Detect which cell encompasses the target text, then output its (X, Y) center coordinate. 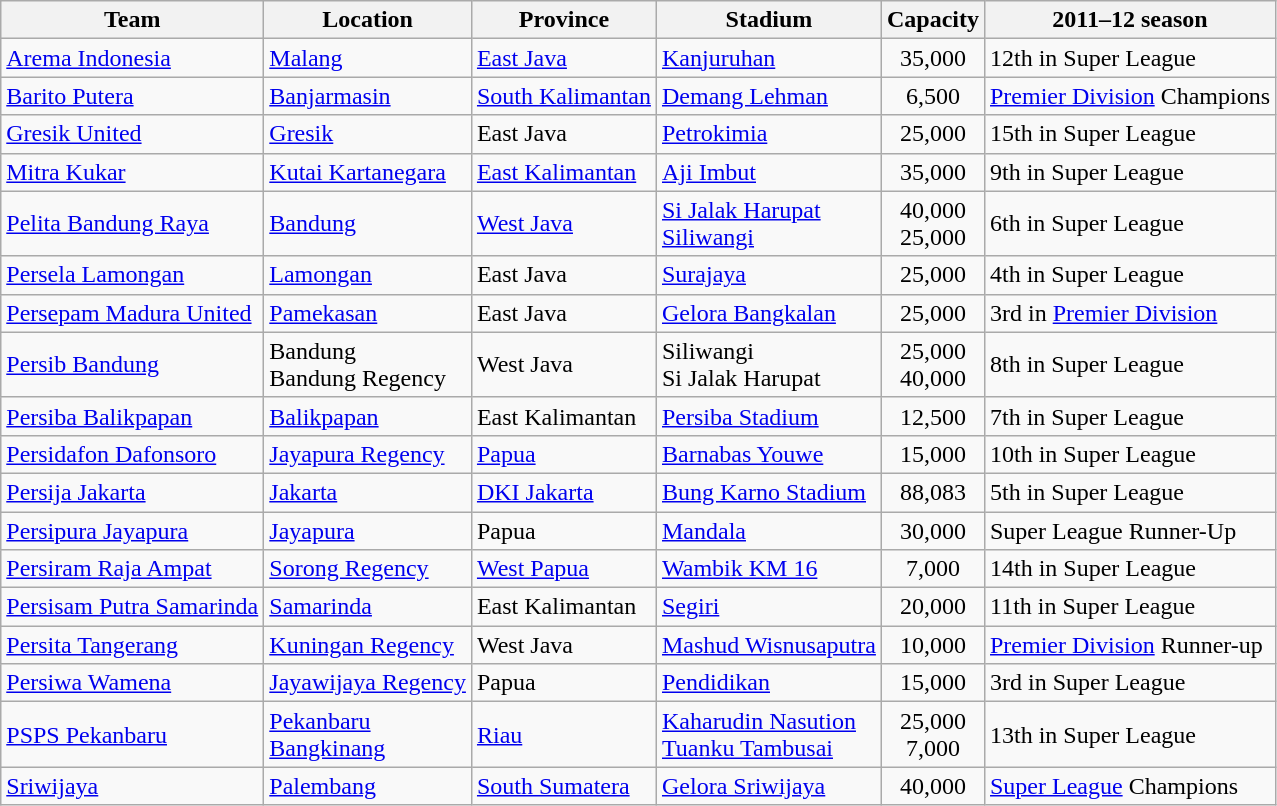
6th in Super League (1130, 224)
30,000 (932, 531)
13th in Super League (1130, 734)
Persita Tangerang (132, 645)
Malang (368, 58)
Surajaya (768, 275)
Demang Lehman (768, 96)
6,500 (932, 96)
Jakarta (368, 492)
Capacity (932, 20)
Kanjuruhan (768, 58)
11th in Super League (1130, 607)
Bung Karno Stadium (768, 492)
Premier Division Runner-up (1130, 645)
Jayawijaya Regency (368, 683)
7,000 (932, 569)
Kaharudin NasutionTuanku Tambusai (768, 734)
Palembang (368, 786)
Persib Bandung (132, 364)
BandungBandung Regency (368, 364)
Si Jalak HarupatSiliwangi (768, 224)
Location (368, 20)
Kuningan Regency (368, 645)
Barnabas Youwe (768, 454)
3rd in Premier Division (1130, 313)
Persepam Madura United (132, 313)
Barito Putera (132, 96)
40,00025,000 (932, 224)
Jayapura (368, 531)
Mandala (768, 531)
Stadium (768, 20)
PSPS Pekanbaru (132, 734)
Persiba Balikpapan (132, 416)
West Papua (564, 569)
Super League Runner-Up (1130, 531)
12th in Super League (1130, 58)
Sorong Regency (368, 569)
Persiram Raja Ampat (132, 569)
Samarinda (368, 607)
Balikpapan (368, 416)
Pamekasan (368, 313)
15th in Super League (1130, 134)
South Sumatera (564, 786)
Segiri (768, 607)
20,000 (932, 607)
Persiwa Wamena (132, 683)
Province (564, 20)
8th in Super League (1130, 364)
10th in Super League (1130, 454)
Sriwijaya (132, 786)
DKI Jakarta (564, 492)
Persela Lamongan (132, 275)
88,083 (932, 492)
Mitra Kukar (132, 172)
Persipura Jayapura (132, 531)
Persija Jakarta (132, 492)
25,00040,000 (932, 364)
Mashud Wisnusaputra (768, 645)
South Kalimantan (564, 96)
Gresik (368, 134)
12,500 (932, 416)
Bandung (368, 224)
Gresik United (132, 134)
Wambik KM 16 (768, 569)
Pendidikan (768, 683)
SiliwangiSi Jalak Harupat (768, 364)
Pelita Bandung Raya (132, 224)
Persiba Stadium (768, 416)
Gelora Sriwijaya (768, 786)
Jayapura Regency (368, 454)
Kutai Kartanegara (368, 172)
Persisam Putra Samarinda (132, 607)
2011–12 season (1130, 20)
3rd in Super League (1130, 683)
5th in Super League (1130, 492)
9th in Super League (1130, 172)
Riau (564, 734)
Arema Indonesia (132, 58)
Super League Champions (1130, 786)
7th in Super League (1130, 416)
4th in Super League (1130, 275)
PekanbaruBangkinang (368, 734)
40,000 (932, 786)
Petrokimia (768, 134)
10,000 (932, 645)
Premier Division Champions (1130, 96)
Team (132, 20)
Lamongan (368, 275)
14th in Super League (1130, 569)
Persidafon Dafonsoro (132, 454)
Aji Imbut (768, 172)
25,0007,000 (932, 734)
Banjarmasin (368, 96)
Gelora Bangkalan (768, 313)
